Capture the cell that displays the provided text and extract its (x, y) central coordinate. 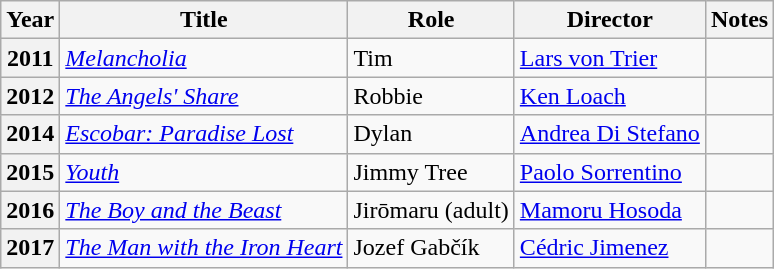
Dylan (431, 134)
Tim (431, 58)
Lars von Trier (610, 58)
2012 (30, 96)
Jozef Gabčík (431, 248)
Cédric Jimenez (610, 248)
Robbie (431, 96)
Jimmy Tree (431, 172)
The Man with the Iron Heart (204, 248)
Role (431, 20)
Youth (204, 172)
Director (610, 20)
The Boy and the Beast (204, 210)
2014 (30, 134)
The Angels' Share (204, 96)
Year (30, 20)
Melancholia (204, 58)
2016 (30, 210)
2015 (30, 172)
Mamoru Hosoda (610, 210)
Ken Loach (610, 96)
2017 (30, 248)
Jirōmaru (adult) (431, 210)
Title (204, 20)
2011 (30, 58)
Andrea Di Stefano (610, 134)
Notes (739, 20)
Paolo Sorrentino (610, 172)
Escobar: Paradise Lost (204, 134)
